Detect which cell encompasses the target text, then output its [X, Y] center coordinate. 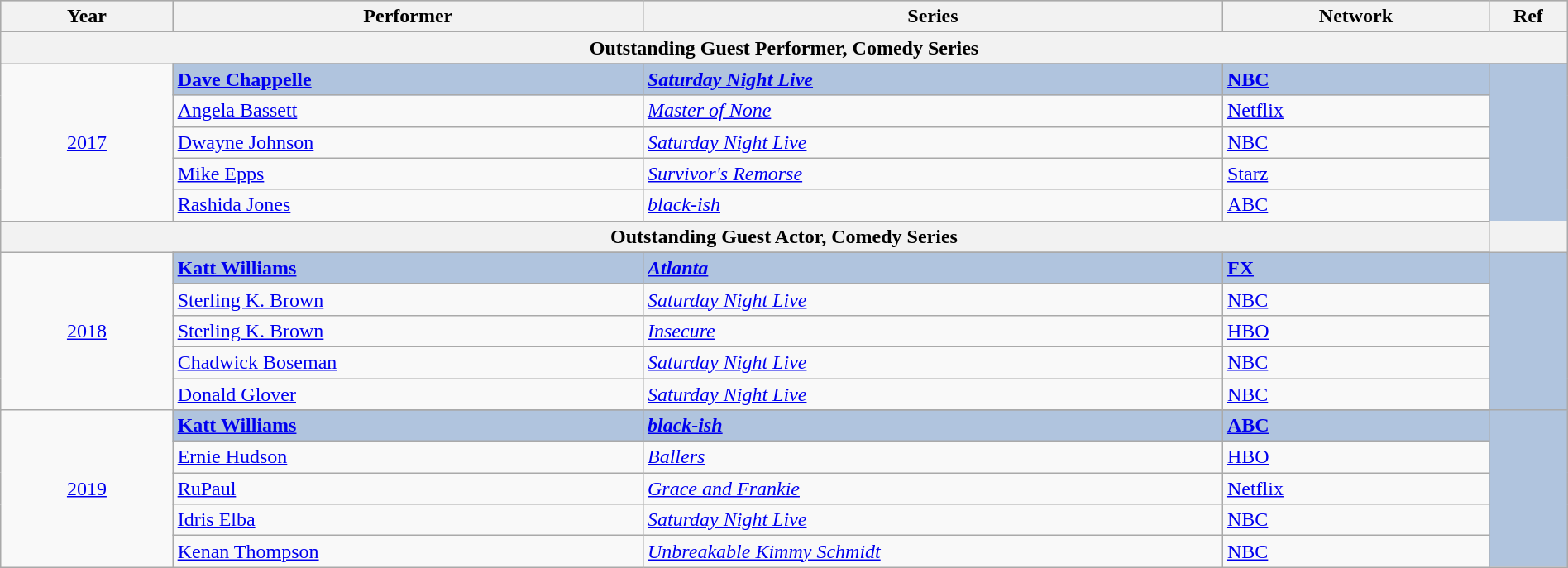
Network [1355, 17]
Dwayne Johnson [408, 142]
Kenan Thompson [408, 551]
Series [933, 17]
2017 [87, 142]
Insecure [933, 331]
FX [1355, 268]
Unbreakable Kimmy Schmidt [933, 551]
Year [87, 17]
2019 [87, 489]
Outstanding Guest Actor, Comedy Series [784, 236]
Atlanta [933, 268]
Ballers [933, 457]
Mike Epps [408, 174]
Dave Chappelle [408, 79]
Angela Bassett [408, 111]
Outstanding Guest Performer, Comedy Series [784, 48]
Idris Elba [408, 520]
Starz [1355, 174]
Donald Glover [408, 394]
Master of None [933, 111]
RuPaul [408, 489]
2018 [87, 331]
Rashida Jones [408, 205]
Chadwick Boseman [408, 362]
Survivor's Remorse [933, 174]
Ref [1528, 17]
Performer [408, 17]
Ernie Hudson [408, 457]
Grace and Frankie [933, 489]
